Extract the [X, Y] coordinate from the center of the cell holding the provided text.  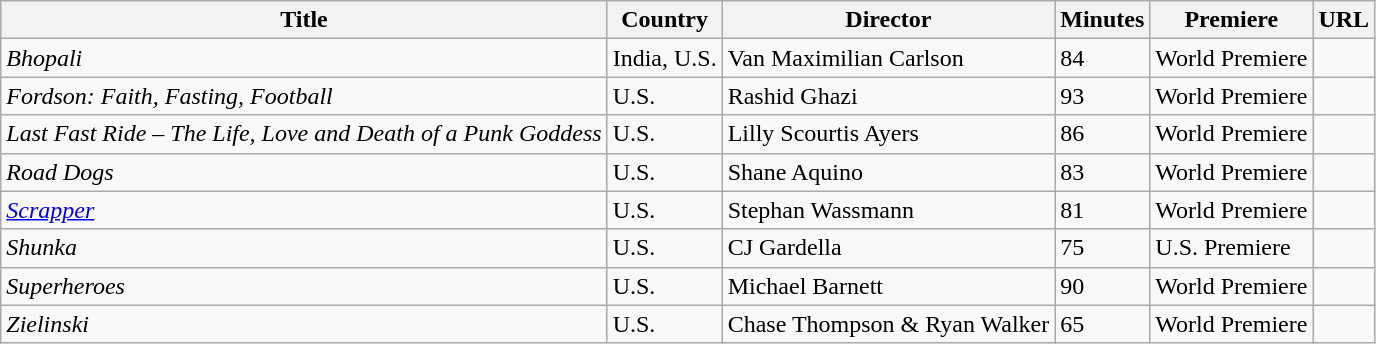
93 [1102, 96]
75 [1102, 248]
Title [304, 20]
Shunka [304, 248]
84 [1102, 58]
Zielinski [304, 324]
Last Fast Ride – The Life, Love and Death of a Punk Goddess [304, 134]
Fordson: Faith, Fasting, Football [304, 96]
83 [1102, 172]
Superheroes [304, 286]
U.S. Premiere [1232, 248]
India, U.S. [664, 58]
Rashid Ghazi [888, 96]
Chase Thompson & Ryan Walker [888, 324]
URL [1344, 20]
65 [1102, 324]
Michael Barnett [888, 286]
CJ Gardella [888, 248]
Stephan Wassmann [888, 210]
86 [1102, 134]
Bhopali [304, 58]
Lilly Scourtis Ayers [888, 134]
Director [888, 20]
Shane Aquino [888, 172]
Road Dogs [304, 172]
Van Maximilian Carlson [888, 58]
Minutes [1102, 20]
Premiere [1232, 20]
90 [1102, 286]
Scrapper [304, 210]
81 [1102, 210]
Country [664, 20]
